Pinpoint the cell where the given text exists, returning its [X, Y] midpoint coordinate. 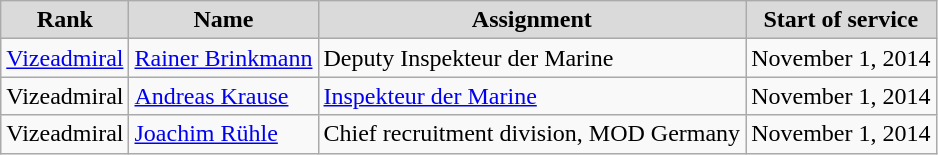
Rank [65, 20]
Assignment [532, 20]
Deputy Inspekteur der Marine [532, 58]
Chief recruitment division, MOD Germany [532, 134]
Rainer Brinkmann [224, 58]
Inspekteur der Marine [532, 96]
Name [224, 20]
Andreas Krause [224, 96]
Joachim Rühle [224, 134]
Start of service [841, 20]
